Provide the (x, y) coordinate of the cell's center where the given text is located.  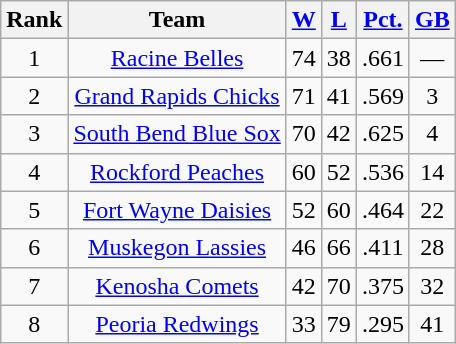
Peoria Redwings (177, 324)
7 (34, 286)
22 (432, 210)
Team (177, 20)
14 (432, 172)
66 (338, 248)
South Bend Blue Sox (177, 134)
W (304, 20)
6 (34, 248)
32 (432, 286)
.295 (382, 324)
.661 (382, 58)
.625 (382, 134)
Grand Rapids Chicks (177, 96)
.536 (382, 172)
.411 (382, 248)
1 (34, 58)
Muskegon Lassies (177, 248)
8 (34, 324)
Rockford Peaches (177, 172)
74 (304, 58)
.375 (382, 286)
Kenosha Comets (177, 286)
GB (432, 20)
Pct. (382, 20)
Racine Belles (177, 58)
.569 (382, 96)
38 (338, 58)
79 (338, 324)
28 (432, 248)
L (338, 20)
2 (34, 96)
33 (304, 324)
Rank (34, 20)
46 (304, 248)
71 (304, 96)
.464 (382, 210)
5 (34, 210)
Fort Wayne Daisies (177, 210)
— (432, 58)
